Return the [x, y] coordinate for the center point of the cell that contains the specified text.  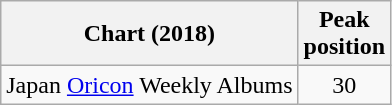
30 [344, 85]
Japan Oricon Weekly Albums [150, 85]
Peakposition [344, 34]
Chart (2018) [150, 34]
